Pinpoint the cell where the given text exists, returning its (X, Y) midpoint coordinate. 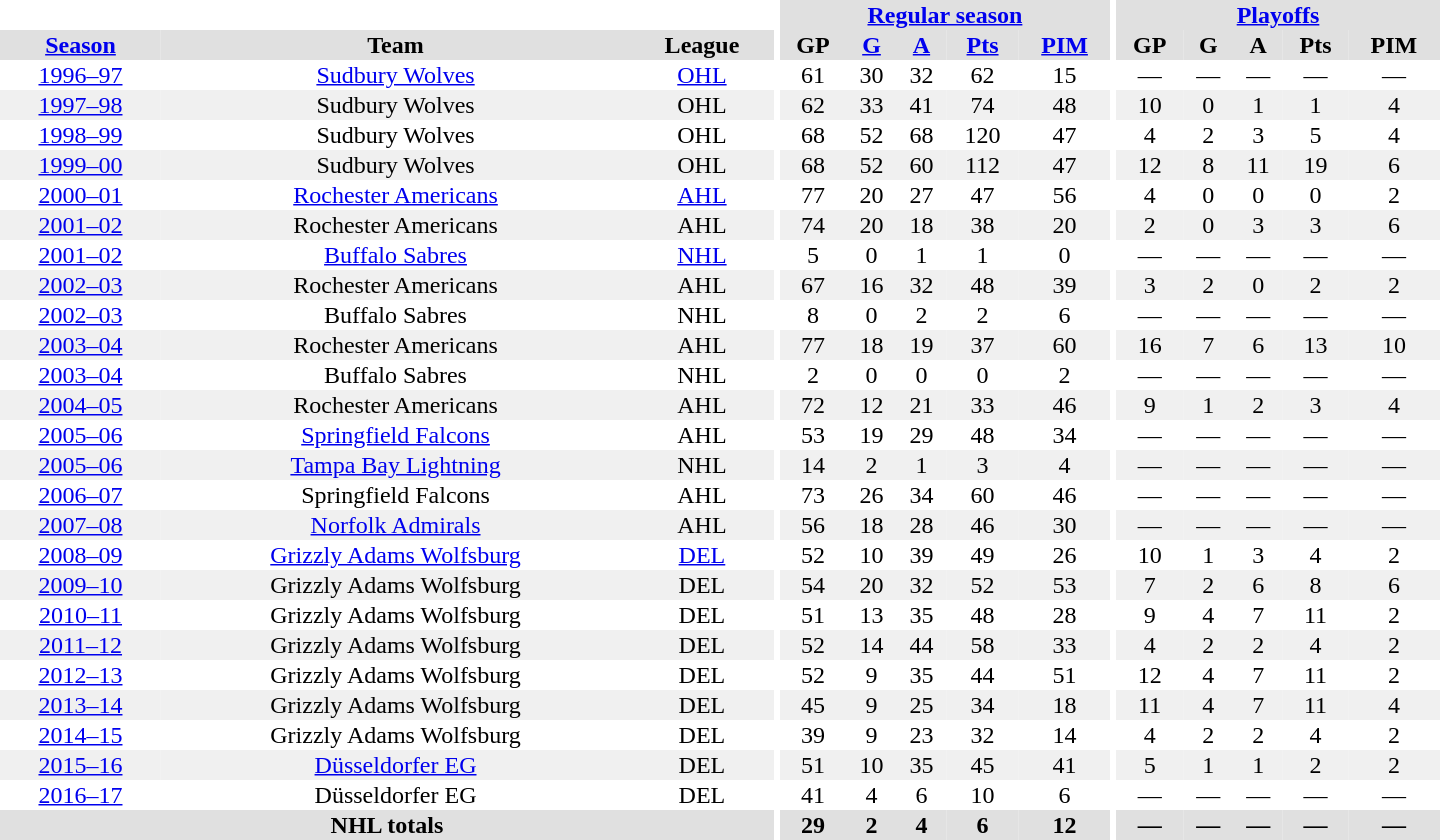
2000–01 (80, 195)
2013–14 (80, 705)
League (702, 45)
2007–08 (80, 525)
73 (812, 495)
54 (812, 585)
2015–16 (80, 765)
1996–97 (80, 75)
1997–98 (80, 105)
2016–17 (80, 795)
25 (922, 705)
58 (982, 645)
72 (812, 405)
Team (396, 45)
67 (812, 285)
49 (982, 555)
61 (812, 75)
21 (922, 405)
2012–13 (80, 675)
37 (982, 345)
120 (982, 135)
2009–10 (80, 585)
23 (922, 735)
Tampa Bay Lightning (396, 465)
15 (1065, 75)
Playoffs (1278, 15)
2004–05 (80, 405)
27 (922, 195)
2010–11 (80, 615)
112 (982, 165)
NHL totals (387, 825)
2006–07 (80, 495)
Season (80, 45)
38 (982, 225)
1998–99 (80, 135)
2011–12 (80, 645)
2014–15 (80, 735)
1999–00 (80, 165)
Norfolk Admirals (396, 525)
Regular season (944, 15)
2008–09 (80, 555)
